Find where the given text appears and provide that cell's center as (X, Y) coordinate. 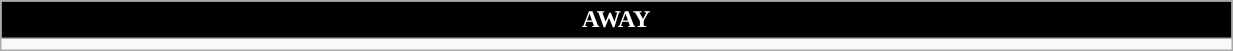
AWAY (616, 20)
